Search for the cell housing the specified text and yield its [X, Y] center coordinate. 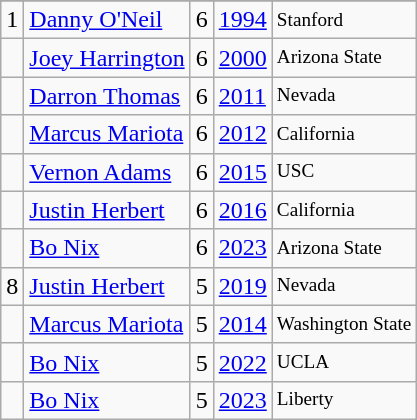
2022 [242, 362]
2012 [242, 134]
2015 [242, 172]
Danny O'Neil [107, 20]
2014 [242, 324]
2011 [242, 96]
2019 [242, 286]
8 [12, 286]
UCLA [344, 362]
Darron Thomas [107, 96]
Washington State [344, 324]
Stanford [344, 20]
2000 [242, 58]
1 [12, 20]
Vernon Adams [107, 172]
Joey Harrington [107, 58]
Liberty [344, 400]
USC [344, 172]
1994 [242, 20]
2016 [242, 210]
